Detect which cell encompasses the target text, then output its [x, y] center coordinate. 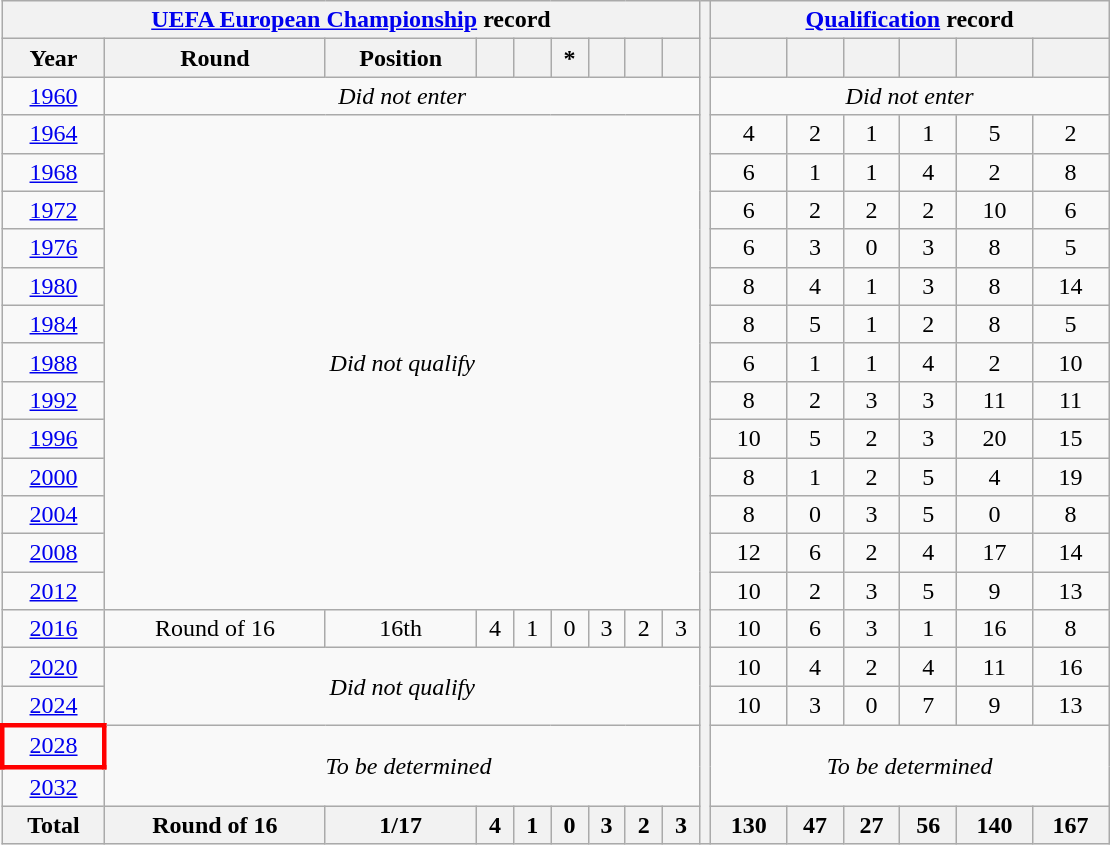
2032 [54, 786]
1/17 [400, 825]
17 [994, 553]
2016 [54, 629]
140 [994, 825]
1972 [54, 210]
1960 [54, 96]
12 [749, 553]
UEFA European Championship record [350, 20]
1992 [54, 400]
Position [400, 58]
1976 [54, 248]
2024 [54, 706]
1964 [54, 134]
2020 [54, 667]
16th [400, 629]
2012 [54, 591]
20 [994, 438]
1988 [54, 362]
Qualification record [910, 20]
Total [54, 825]
15 [1070, 438]
167 [1070, 825]
Year [54, 58]
2000 [54, 477]
1996 [54, 438]
1984 [54, 324]
2004 [54, 515]
2028 [54, 746]
7 [928, 706]
56 [928, 825]
Round [215, 58]
2008 [54, 553]
19 [1070, 477]
130 [749, 825]
1968 [54, 172]
47 [816, 825]
27 [872, 825]
1980 [54, 286]
* [570, 58]
